Provide the [X, Y] coordinate of the cell's center where the given text is located.  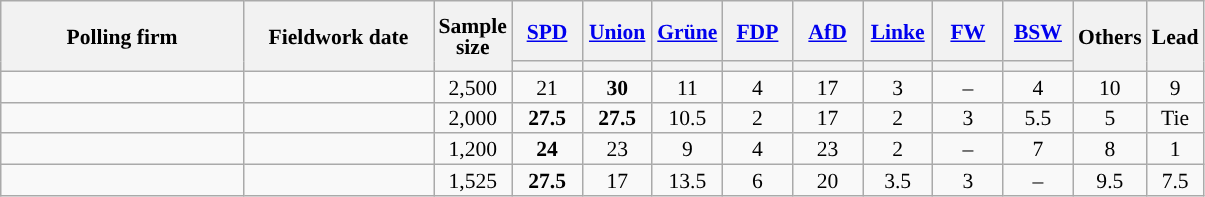
24 [547, 150]
2,500 [473, 86]
BSW [1038, 31]
Union [617, 31]
3.5 [898, 180]
5 [1110, 118]
9.5 [1110, 180]
30 [617, 86]
FDP [757, 31]
21 [547, 86]
1,525 [473, 180]
7 [1038, 150]
11 [687, 86]
Lead [1176, 36]
Linke [898, 31]
Tie [1176, 118]
Others [1110, 36]
10 [1110, 86]
13.5 [687, 180]
1 [1176, 150]
AfD [827, 31]
2,000 [473, 118]
FW [968, 31]
10.5 [687, 118]
Samplesize [473, 36]
7.5 [1176, 180]
5.5 [1038, 118]
6 [757, 180]
SPD [547, 31]
20 [827, 180]
Grüne [687, 31]
1,200 [473, 150]
Polling firm [122, 36]
Fieldwork date [338, 36]
8 [1110, 150]
